From the cell containing the given text, extract its center point as (x, y) coordinate. 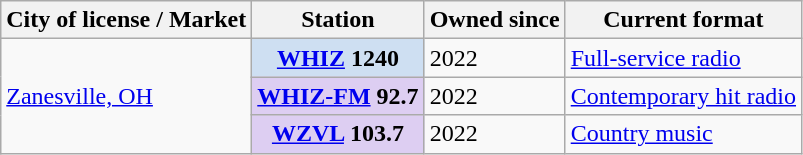
Contemporary hit radio (683, 96)
Full-service radio (683, 58)
WHIZ 1240 (338, 58)
Country music (683, 134)
Owned since (494, 20)
City of license / Market (126, 20)
WHIZ-FM 92.7 (338, 96)
Station (338, 20)
Zanesville, OH (126, 96)
WZVL 103.7 (338, 134)
Current format (683, 20)
